Scan for the cell matching the given text and deliver its [x, y] coordinate at center. 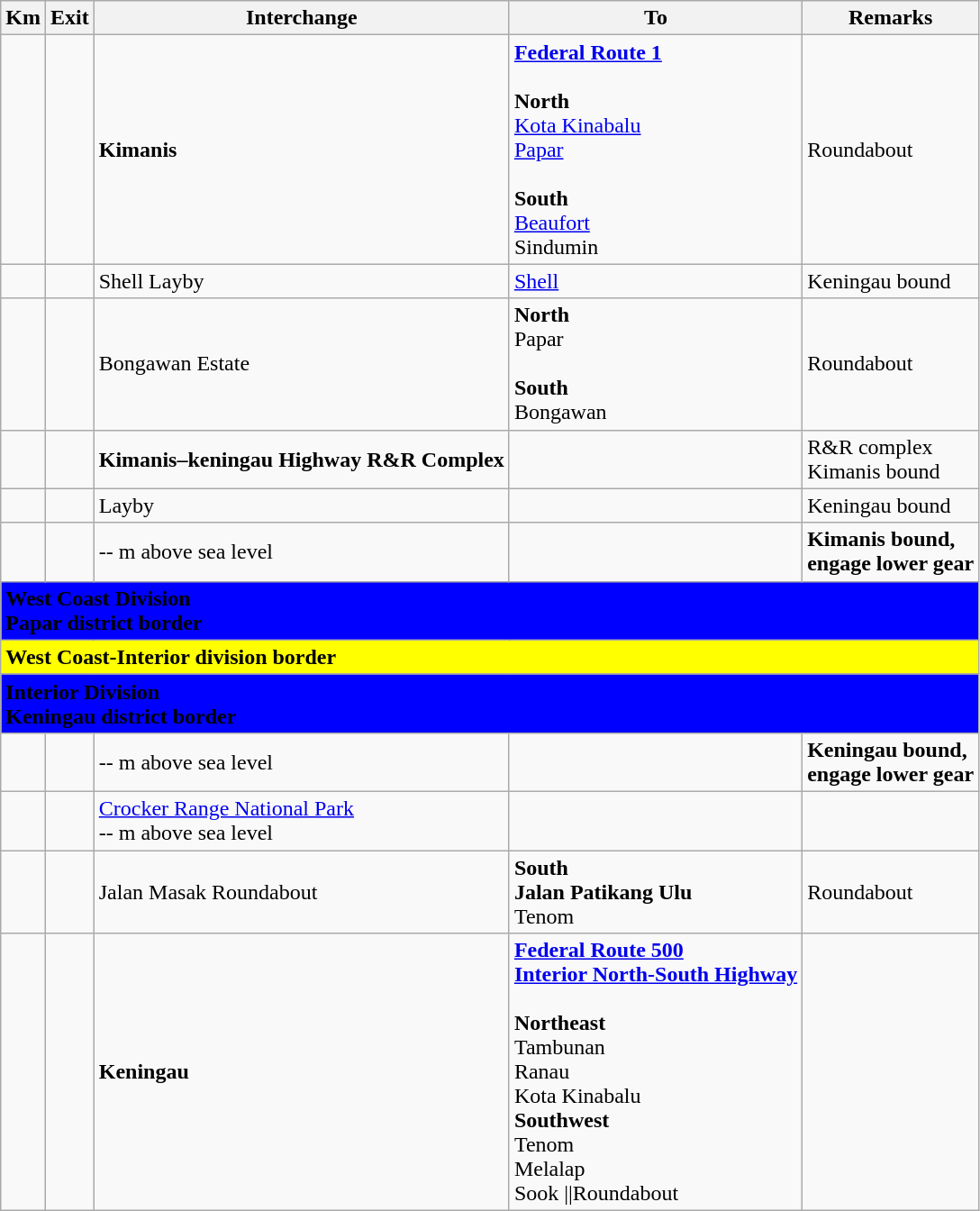
Shell [656, 281]
Km [23, 18]
Federal Route 1NorthKota KinabaluPaparSouthBeaufortSindumin [656, 150]
Layby [301, 505]
Crocker Range National Park-- m above sea level [301, 820]
West Coast-Interior division border [490, 657]
Kimanis bound,engage lower gear [891, 551]
To [656, 18]
Kimanis [301, 150]
SouthJalan Patikang UluTenom [656, 892]
Keningau [301, 1072]
Interchange [301, 18]
Kimanis–keningau Highway R&R Complex [301, 460]
Jalan Masak Roundabout [301, 892]
R&R complexKimanis bound [891, 460]
Exit [69, 18]
Shell Layby [301, 281]
NorthPaparSouthBongawan [656, 364]
Federal Route 500Interior North-South HighwayNortheastTambunanRanauKota KinabaluSouthwestTenomMelalapSook ||Roundabout [656, 1072]
West Coast DivisionPapar district border [490, 611]
Remarks [891, 18]
Bongawan Estate [301, 364]
Keningau bound,engage lower gear [891, 762]
Interior DivisionKeningau district border [490, 703]
